Scan for the cell matching the given text and deliver its [x, y] coordinate at center. 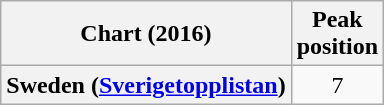
7 [337, 85]
Sweden (Sverigetopplistan) [146, 85]
Chart (2016) [146, 34]
Peakposition [337, 34]
